Search for the cell housing the specified text and yield its (x, y) center coordinate. 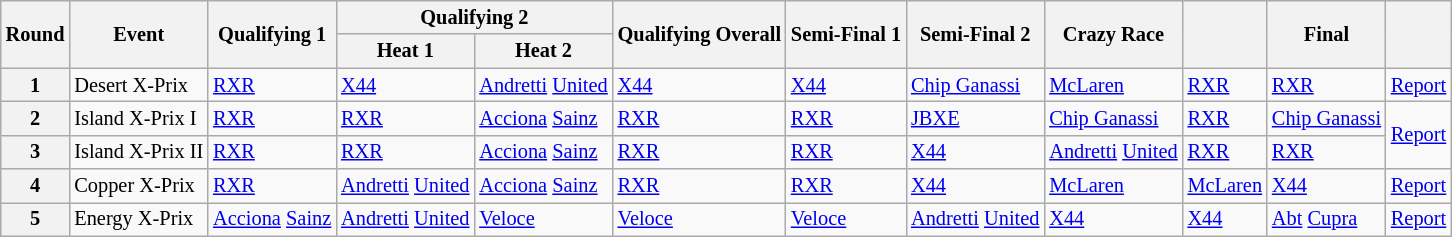
Qualifying Overall (700, 34)
Energy X-Prix (138, 219)
Qualifying 2 (474, 17)
1 (36, 85)
Final (1326, 34)
Semi-Final 1 (846, 34)
Island X-Prix I (138, 118)
4 (36, 186)
Qualifying 1 (272, 34)
Heat 1 (405, 51)
5 (36, 219)
JBXE (975, 118)
Heat 2 (543, 51)
Crazy Race (1113, 34)
Copper X-Prix (138, 186)
2 (36, 118)
Abt Cupra (1326, 219)
Semi-Final 2 (975, 34)
Desert X-Prix (138, 85)
Island X-Prix II (138, 152)
Event (138, 34)
3 (36, 152)
Round (36, 34)
